Output the [x, y] coordinate of the center of the cell containing the given text.  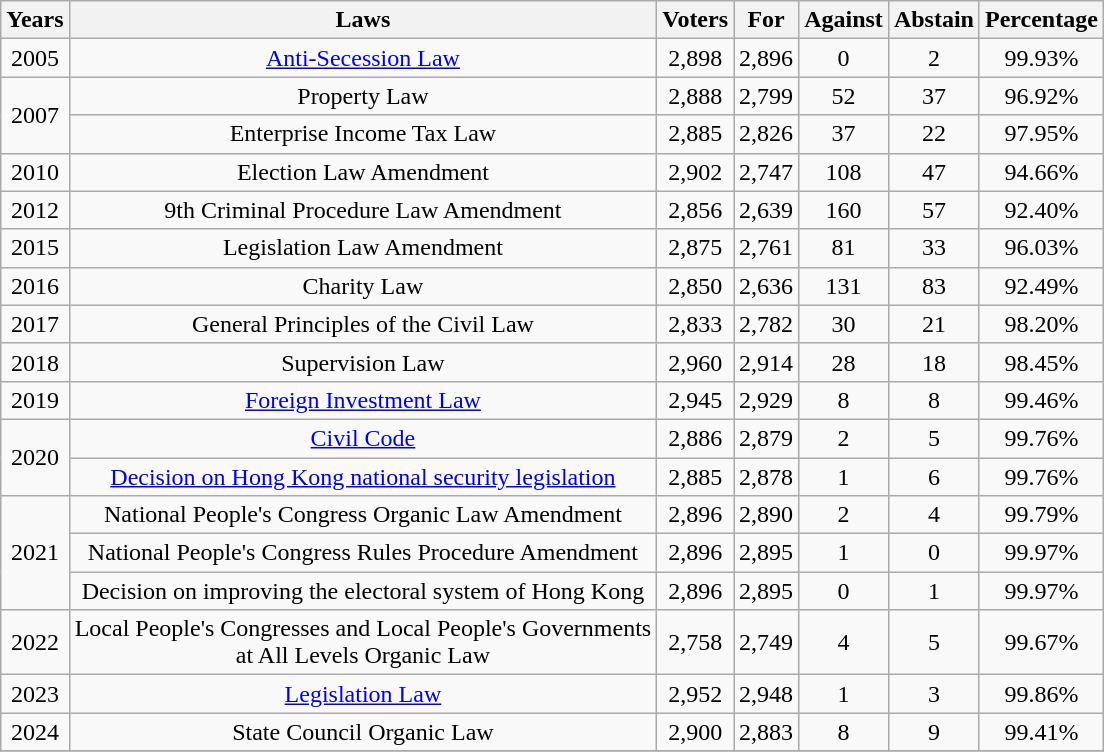
2,902 [696, 172]
2017 [35, 324]
96.92% [1041, 96]
92.49% [1041, 286]
2,636 [766, 286]
Against [844, 20]
2012 [35, 210]
2024 [35, 732]
Supervision Law [363, 362]
Laws [363, 20]
2015 [35, 248]
2,782 [766, 324]
33 [934, 248]
Voters [696, 20]
97.95% [1041, 134]
Election Law Amendment [363, 172]
For [766, 20]
3 [934, 694]
6 [934, 477]
99.67% [1041, 642]
2,639 [766, 210]
9 [934, 732]
Decision on improving the electoral system of Hong Kong [363, 591]
Legislation Law Amendment [363, 248]
2010 [35, 172]
2,761 [766, 248]
96.03% [1041, 248]
2,879 [766, 438]
2,948 [766, 694]
2,747 [766, 172]
21 [934, 324]
Charity Law [363, 286]
2005 [35, 58]
99.41% [1041, 732]
Years [35, 20]
General Principles of the Civil Law [363, 324]
2,888 [696, 96]
99.46% [1041, 400]
81 [844, 248]
2,952 [696, 694]
9th Criminal Procedure Law Amendment [363, 210]
2019 [35, 400]
94.66% [1041, 172]
2,856 [696, 210]
2023 [35, 694]
30 [844, 324]
2022 [35, 642]
99.93% [1041, 58]
2,900 [696, 732]
2,886 [696, 438]
99.79% [1041, 515]
28 [844, 362]
2,898 [696, 58]
State Council Organic Law [363, 732]
99.86% [1041, 694]
2016 [35, 286]
Enterprise Income Tax Law [363, 134]
2,799 [766, 96]
98.20% [1041, 324]
National People's Congress Organic Law Amendment [363, 515]
57 [934, 210]
47 [934, 172]
98.45% [1041, 362]
National People's Congress Rules Procedure Amendment [363, 553]
2,945 [696, 400]
Local People's Congresses and Local People's Governmentsat All Levels Organic Law [363, 642]
Anti-Secession Law [363, 58]
2,749 [766, 642]
2,890 [766, 515]
22 [934, 134]
160 [844, 210]
Foreign Investment Law [363, 400]
2,929 [766, 400]
Civil Code [363, 438]
Abstain [934, 20]
2,883 [766, 732]
2,826 [766, 134]
108 [844, 172]
Property Law [363, 96]
18 [934, 362]
2,875 [696, 248]
2,878 [766, 477]
92.40% [1041, 210]
2,758 [696, 642]
2,850 [696, 286]
Percentage [1041, 20]
2007 [35, 115]
52 [844, 96]
2,833 [696, 324]
2020 [35, 457]
Decision on Hong Kong national security legislation [363, 477]
2,960 [696, 362]
2018 [35, 362]
2021 [35, 553]
2,914 [766, 362]
131 [844, 286]
83 [934, 286]
Legislation Law [363, 694]
